Detect which cell encompasses the target text, then output its [x, y] center coordinate. 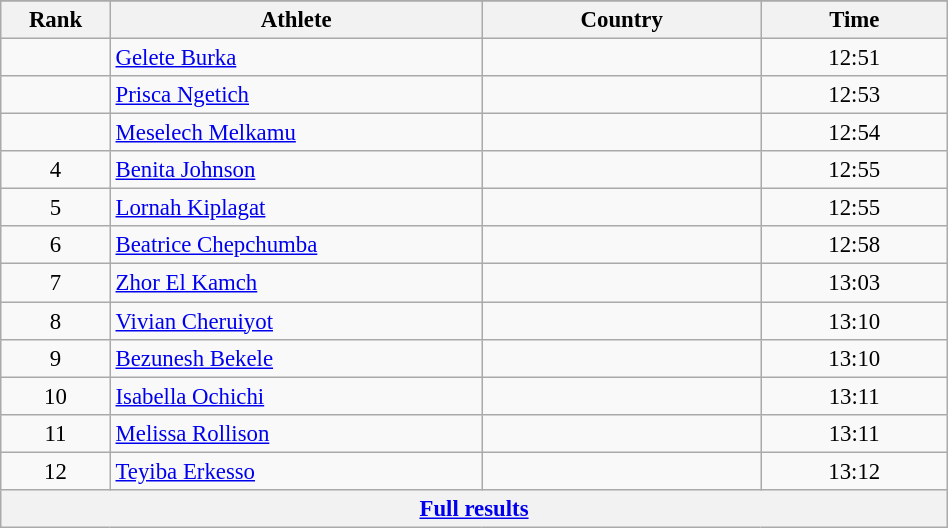
13:03 [854, 283]
Isabella Ochichi [296, 396]
12:58 [854, 245]
9 [56, 358]
8 [56, 321]
12 [56, 471]
Athlete [296, 20]
Beatrice Chepchumba [296, 245]
12:54 [854, 133]
Melissa Rollison [296, 433]
Meselech Melkamu [296, 133]
Bezunesh Bekele [296, 358]
Vivian Cheruiyot [296, 321]
12:51 [854, 58]
6 [56, 245]
Country [622, 20]
Zhor El Kamch [296, 283]
Prisca Ngetich [296, 95]
5 [56, 208]
11 [56, 433]
12:53 [854, 95]
Rank [56, 20]
7 [56, 283]
4 [56, 170]
Gelete Burka [296, 58]
13:12 [854, 471]
Teyiba Erkesso [296, 471]
Full results [474, 509]
Benita Johnson [296, 170]
Lornah Kiplagat [296, 208]
10 [56, 396]
Time [854, 20]
